Scan for the cell matching the given text and deliver its (X, Y) coordinate at center. 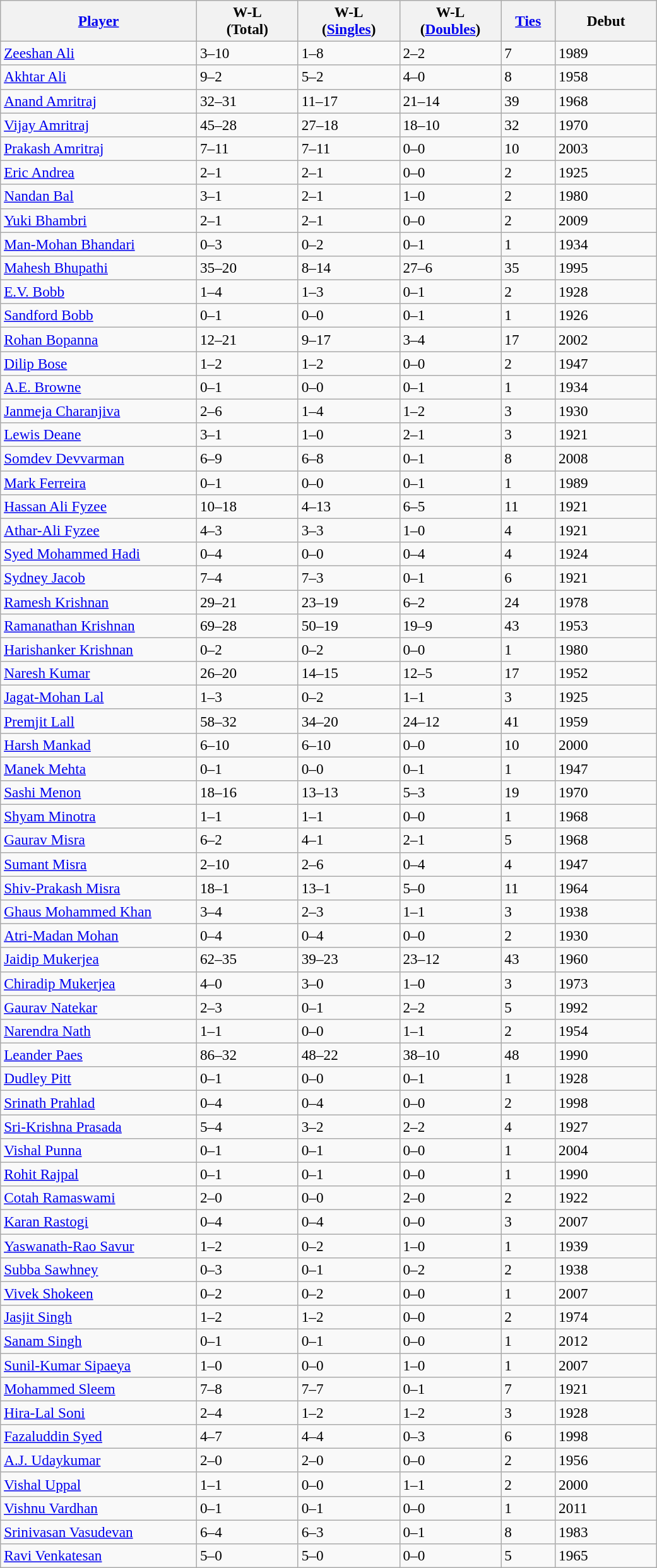
18–16 (247, 792)
45–28 (247, 124)
6–5 (451, 506)
8–14 (348, 268)
9–17 (348, 339)
Ramanathan Krishnan (98, 626)
Gaurav Natekar (98, 1007)
Jasjit Singh (98, 1317)
1954 (606, 1031)
32 (528, 124)
W-L(Total) (247, 20)
1983 (606, 1531)
41 (528, 721)
2009 (606, 220)
Mohammed Sleem (98, 1389)
Ramesh Krishnan (98, 602)
Hira-Lal Soni (98, 1413)
6–4 (247, 1531)
48 (528, 1055)
3–0 (348, 983)
3–3 (348, 530)
Anand Amritraj (98, 101)
6–3 (348, 1531)
Dilip Bose (98, 363)
58–32 (247, 721)
3–2 (348, 1126)
1–8 (348, 53)
2011 (606, 1508)
1959 (606, 721)
Gaurav Misra (98, 840)
39 (528, 101)
Nandan Bal (98, 196)
Shiv-Prakash Misra (98, 888)
39–23 (348, 959)
1927 (606, 1126)
Rohit Rajpal (98, 1174)
7–8 (247, 1389)
62–35 (247, 959)
E.V. Bobb (98, 292)
35 (528, 268)
1965 (606, 1555)
5–2 (348, 77)
1939 (606, 1245)
Ravi Venkatesan (98, 1555)
12–5 (451, 673)
A.J. Udaykumar (98, 1460)
Yuki Bhambri (98, 220)
13–13 (348, 792)
26–20 (247, 673)
1995 (606, 268)
Narendra Nath (98, 1031)
1953 (606, 626)
1978 (606, 602)
Subba Sawhney (98, 1269)
1952 (606, 673)
4–7 (247, 1436)
2008 (606, 458)
Sandford Bobb (98, 316)
4–13 (348, 506)
24–12 (451, 721)
1973 (606, 983)
1974 (606, 1317)
Srinivasan Vasudevan (98, 1531)
Mahesh Bhupathi (98, 268)
6–9 (247, 458)
5–3 (451, 792)
Cotah Ramaswami (98, 1198)
Shyam Minotra (98, 816)
Harishanker Krishnan (98, 650)
2–4 (247, 1413)
Vishal Uppal (98, 1484)
Jagat-Mohan Lal (98, 697)
Rohan Bopanna (98, 339)
18–10 (451, 124)
5–4 (247, 1126)
Somdev Devvarman (98, 458)
10–18 (247, 506)
2002 (606, 339)
1964 (606, 888)
23–12 (451, 959)
Premjit Lall (98, 721)
1922 (606, 1198)
Ties (528, 20)
Sashi Menon (98, 792)
1992 (606, 1007)
Sunil-Kumar Sipaeya (98, 1365)
18–1 (247, 888)
Vivek Shokeen (98, 1293)
27–18 (348, 124)
A.E. Browne (98, 387)
34–20 (348, 721)
Akhtar Ali (98, 77)
4–3 (247, 530)
Athar-Ali Fyzee (98, 530)
Srinath Prahlad (98, 1102)
1956 (606, 1460)
35–20 (247, 268)
1926 (606, 316)
2012 (606, 1341)
Prakash Amritraj (98, 148)
Sydney Jacob (98, 578)
Dudley Pitt (98, 1079)
32–31 (247, 101)
W-L(Doubles) (451, 20)
Harsh Mankad (98, 745)
Fazaluddin Syed (98, 1436)
Leander Paes (98, 1055)
19–9 (451, 626)
Syed Mohammed Hadi (98, 554)
6–8 (348, 458)
3–10 (247, 53)
Sanam Singh (98, 1341)
Yaswanath-Rao Savur (98, 1245)
19 (528, 792)
21–14 (451, 101)
48–22 (348, 1055)
14–15 (348, 673)
7–7 (348, 1389)
Hassan Ali Fyzee (98, 506)
Vishal Punna (98, 1150)
Lewis Deane (98, 435)
Player (98, 20)
2004 (606, 1150)
86–32 (247, 1055)
4–1 (348, 840)
27–6 (451, 268)
Chiradip Mukerjea (98, 983)
Janmeja Charanjiva (98, 411)
38–10 (451, 1055)
4–4 (348, 1436)
13–1 (348, 888)
9–2 (247, 77)
Zeeshan Ali (98, 53)
Manek Mehta (98, 768)
Vijay Amritraj (98, 124)
Karan Rastogi (98, 1221)
1960 (606, 959)
29–21 (247, 602)
Atri-Madan Mohan (98, 935)
Ghaus Mohammed Khan (98, 912)
Debut (606, 20)
Sri-Krishna Prasada (98, 1126)
11–17 (348, 101)
7–3 (348, 578)
23–19 (348, 602)
Jaidip Mukerjea (98, 959)
Mark Ferreira (98, 482)
W-L(Singles) (348, 20)
Man-Mohan Bhandari (98, 244)
Naresh Kumar (98, 673)
1924 (606, 554)
Eric Andrea (98, 172)
12–21 (247, 339)
Sumant Misra (98, 864)
69–28 (247, 626)
7–4 (247, 578)
24 (528, 602)
2–10 (247, 864)
50–19 (348, 626)
2003 (606, 148)
Vishnu Vardhan (98, 1508)
1958 (606, 77)
